Capture the cell that displays the provided text and extract its [x, y] central coordinate. 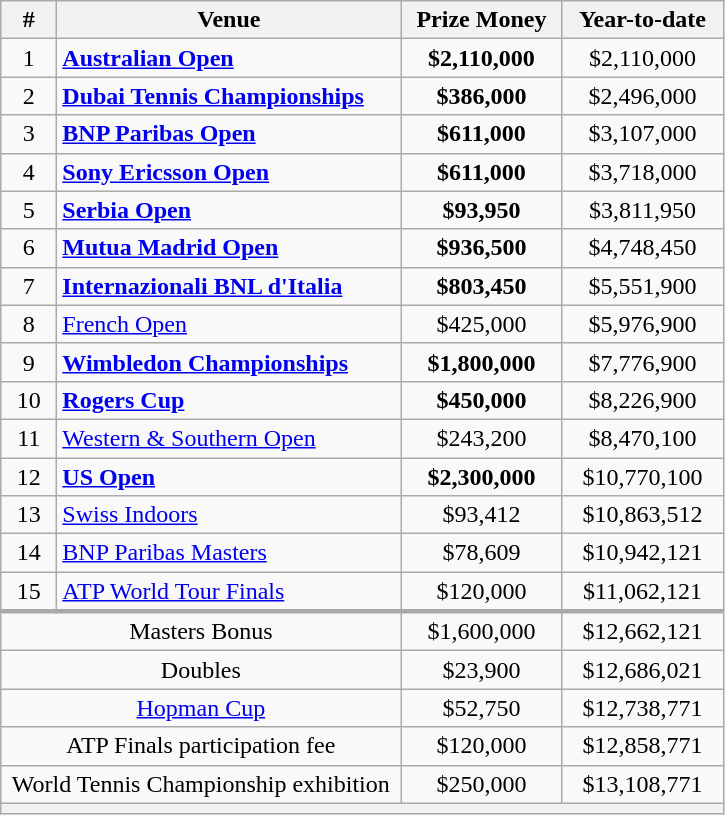
Doubles [201, 670]
$1,600,000 [482, 631]
$3,811,950 [642, 210]
$1,800,000 [482, 362]
12 [29, 477]
9 [29, 362]
$78,609 [482, 553]
French Open [229, 324]
Australian Open [229, 58]
6 [29, 248]
5 [29, 210]
Wimbledon Championships [229, 362]
Masters Bonus [201, 631]
BNP Paribas Masters [229, 553]
$4,748,450 [642, 248]
$386,000 [482, 96]
US Open [229, 477]
Year-to-date [642, 20]
2 [29, 96]
Internazionali BNL d'Italia [229, 286]
$52,750 [482, 708]
Mutua Madrid Open [229, 248]
$23,900 [482, 670]
$10,942,121 [642, 553]
$13,108,771 [642, 784]
World Tennis Championship exhibition [201, 784]
# [29, 20]
$936,500 [482, 248]
11 [29, 438]
Rogers Cup [229, 400]
$93,412 [482, 515]
$12,858,771 [642, 746]
$7,776,900 [642, 362]
$2,300,000 [482, 477]
$10,863,512 [642, 515]
Western & Southern Open [229, 438]
$3,718,000 [642, 172]
3 [29, 134]
$12,738,771 [642, 708]
$93,950 [482, 210]
$11,062,121 [642, 592]
Hopman Cup [201, 708]
$10,770,100 [642, 477]
$243,200 [482, 438]
10 [29, 400]
4 [29, 172]
ATP World Tour Finals [229, 592]
$12,686,021 [642, 670]
Serbia Open [229, 210]
$2,496,000 [642, 96]
7 [29, 286]
$8,226,900 [642, 400]
$450,000 [482, 400]
$250,000 [482, 784]
$425,000 [482, 324]
BNP Paribas Open [229, 134]
$803,450 [482, 286]
$3,107,000 [642, 134]
Sony Ericsson Open [229, 172]
Swiss Indoors [229, 515]
Venue [229, 20]
$5,551,900 [642, 286]
8 [29, 324]
$5,976,900 [642, 324]
ATP Finals participation fee [201, 746]
Prize Money [482, 20]
Dubai Tennis Championships [229, 96]
14 [29, 553]
15 [29, 592]
$12,662,121 [642, 631]
1 [29, 58]
13 [29, 515]
$8,470,100 [642, 438]
